Find where the given text appears and provide that cell's center as (x, y) coordinate. 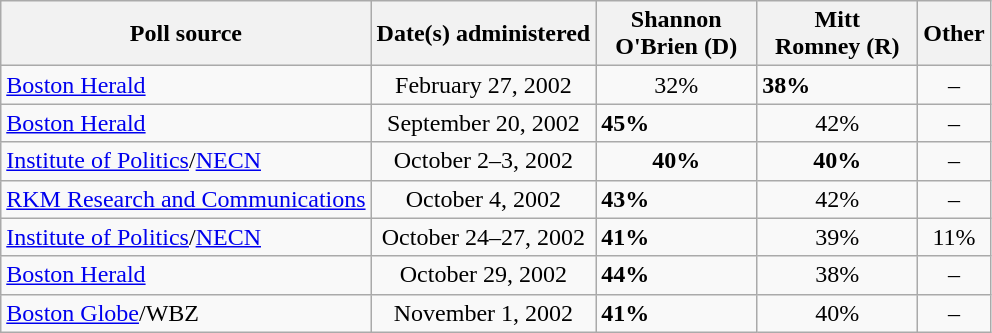
October 29, 2002 (484, 275)
11% (954, 237)
October 24–27, 2002 (484, 237)
44% (676, 275)
32% (676, 85)
45% (676, 123)
Boston Globe/WBZ (186, 313)
November 1, 2002 (484, 313)
October 2–3, 2002 (484, 161)
September 20, 2002 (484, 123)
Date(s) administered (484, 34)
39% (838, 237)
RKM Research and Communications (186, 199)
Other (954, 34)
October 4, 2002 (484, 199)
MittRomney (R) (838, 34)
ShannonO'Brien (D) (676, 34)
Poll source (186, 34)
February 27, 2002 (484, 85)
43% (676, 199)
